Return (x, y) of the center of cell containing provided text 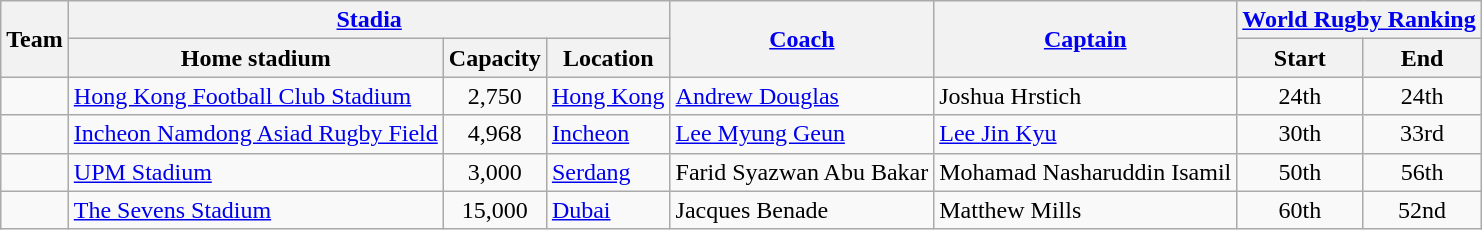
Capacity (494, 58)
Matthew Mills (1086, 210)
15,000 (494, 210)
Location (608, 58)
Team (35, 39)
Start (1300, 58)
Incheon Namdong Asiad Rugby Field (256, 134)
UPM Stadium (256, 172)
End (1422, 58)
2,750 (494, 96)
Stadia (369, 20)
Mohamad Nasharuddin Isamil (1086, 172)
Home stadium (256, 58)
60th (1300, 210)
Captain (1086, 39)
50th (1300, 172)
3,000 (494, 172)
Joshua Hrstich (1086, 96)
Jacques Benade (802, 210)
Incheon (608, 134)
33rd (1422, 134)
56th (1422, 172)
4,968 (494, 134)
Dubai (608, 210)
World Rugby Ranking (1359, 20)
Hong Kong Football Club Stadium (256, 96)
Lee Jin Kyu (1086, 134)
Hong Kong (608, 96)
The Sevens Stadium (256, 210)
Andrew Douglas (802, 96)
52nd (1422, 210)
Lee Myung Geun (802, 134)
30th (1300, 134)
Farid Syazwan Abu Bakar (802, 172)
Coach (802, 39)
Serdang (608, 172)
